Locate the cell with the specified text and output its [x, y] center coordinate. 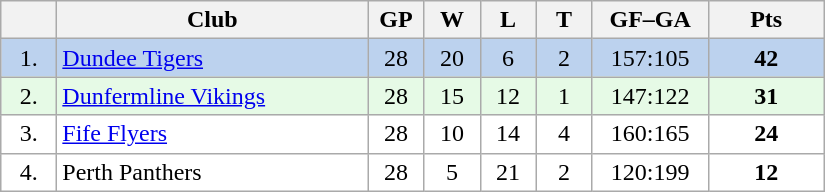
31 [766, 96]
Dundee Tigers [212, 58]
120:199 [650, 172]
4 [564, 134]
Fife Flyers [212, 134]
147:122 [650, 96]
Pts [766, 20]
10 [452, 134]
L [508, 20]
GP [396, 20]
1. [29, 58]
Perth Panthers [212, 172]
15 [452, 96]
24 [766, 134]
42 [766, 58]
160:165 [650, 134]
3. [29, 134]
1 [564, 96]
4. [29, 172]
W [452, 20]
21 [508, 172]
Dunfermline Vikings [212, 96]
5 [452, 172]
GF–GA [650, 20]
Club [212, 20]
T [564, 20]
14 [508, 134]
20 [452, 58]
157:105 [650, 58]
2. [29, 96]
6 [508, 58]
